Scan for the cell matching the given text and deliver its (x, y) coordinate at center. 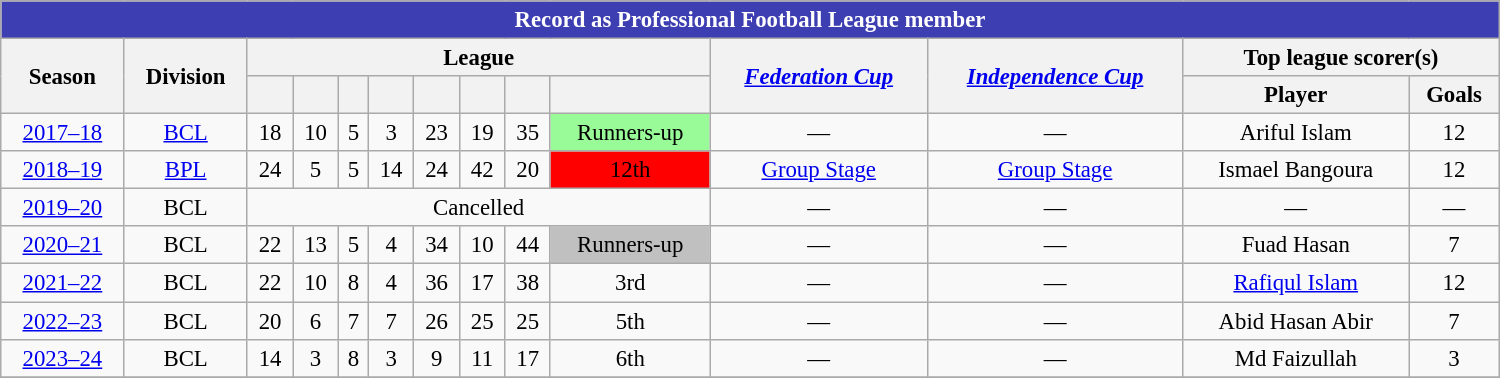
Goals (1454, 95)
Federation Cup (818, 76)
35 (528, 133)
2019–20 (62, 208)
2018–19 (62, 170)
Fuad Hasan (1296, 245)
9 (437, 358)
Abid Hasan Abir (1296, 321)
18 (270, 133)
Ariful Islam (1296, 133)
2017–18 (62, 133)
6th (630, 358)
6 (316, 321)
2021–22 (62, 283)
Ismael Bangoura (1296, 170)
Division (186, 76)
Top league scorer(s) (1341, 58)
36 (437, 283)
Independence Cup (1054, 76)
34 (437, 245)
Player (1296, 95)
26 (437, 321)
Cancelled (478, 208)
13 (316, 245)
2020–21 (62, 245)
BPL (186, 170)
2022–23 (62, 321)
2023–24 (62, 358)
38 (528, 283)
3rd (630, 283)
Md Faizullah (1296, 358)
12th (630, 170)
Record as Professional Football League member (750, 20)
League (478, 58)
5th (630, 321)
11 (482, 358)
Rafiqul Islam (1296, 283)
19 (482, 133)
44 (528, 245)
Season (62, 76)
42 (482, 170)
23 (437, 133)
